Provide the [x, y] coordinate of the cell's center where the given text is located.  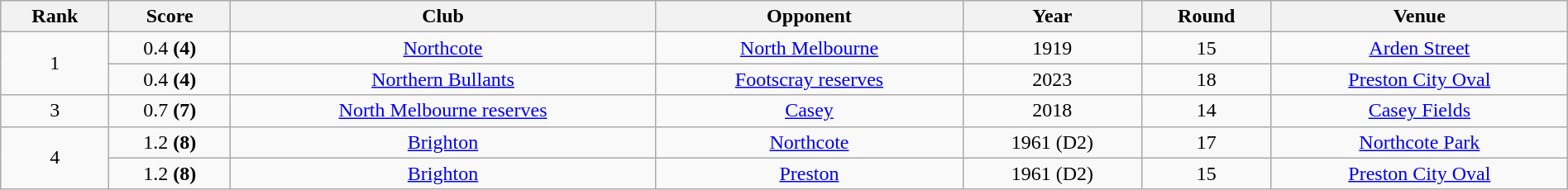
17 [1206, 142]
Club [443, 17]
3 [55, 111]
1 [55, 64]
18 [1206, 79]
Preston [809, 173]
1919 [1052, 48]
Venue [1419, 17]
Northcote Park [1419, 142]
Year [1052, 17]
Casey [809, 111]
Casey Fields [1419, 111]
Northern Bullants [443, 79]
2023 [1052, 79]
Arden Street [1419, 48]
North Melbourne [809, 48]
Score [170, 17]
Footscray reserves [809, 79]
0.7 (7) [170, 111]
Rank [55, 17]
2018 [1052, 111]
14 [1206, 111]
Opponent [809, 17]
Round [1206, 17]
4 [55, 158]
North Melbourne reserves [443, 111]
